Provide the [X, Y] coordinate of the cell's center where the given text is located.  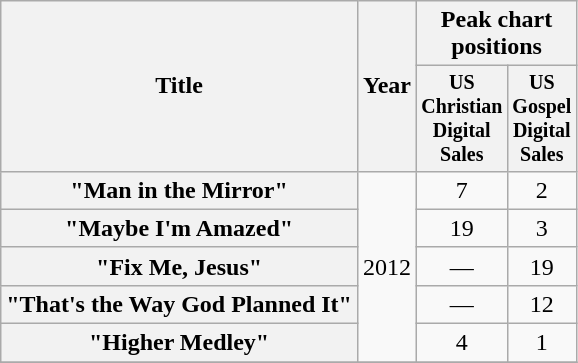
7 [462, 190]
Year [386, 86]
"That's the Way God Planned It" [180, 304]
1 [542, 343]
"Man in the Mirror" [180, 190]
Title [180, 86]
US GospelDigitalSales [542, 118]
US ChristianDigitalSales [462, 118]
Peak chart positions [496, 34]
4 [462, 343]
2 [542, 190]
3 [542, 228]
"Higher Medley" [180, 343]
12 [542, 304]
"Maybe I'm Amazed" [180, 228]
2012 [386, 266]
"Fix Me, Jesus" [180, 266]
